Output the (X, Y) coordinate of the center of the cell containing the given text.  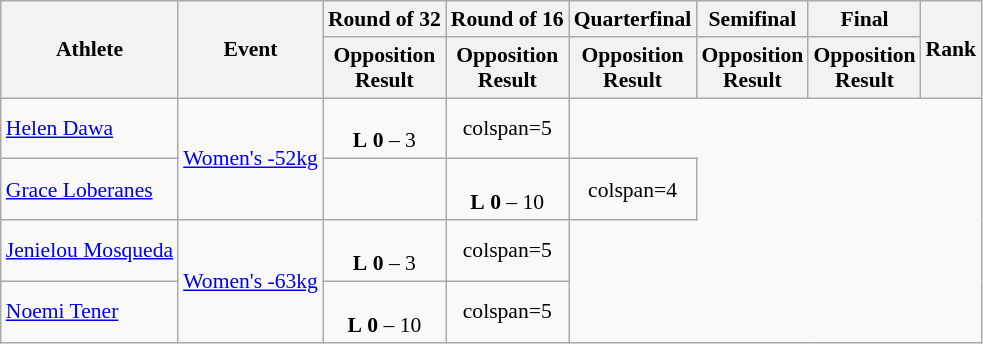
Quarterfinal (633, 19)
Women's -63kg (250, 281)
Women's -52kg (250, 159)
Rank (952, 50)
Event (250, 50)
Round of 16 (508, 19)
colspan=4 (633, 190)
Jenielou Mosqueda (90, 250)
Noemi Tener (90, 312)
Round of 32 (384, 19)
Final (864, 19)
Helen Dawa (90, 128)
Athlete (90, 50)
Semifinal (752, 19)
Grace Loberanes (90, 190)
